Output the (x, y) coordinate of the center of the cell containing the given text.  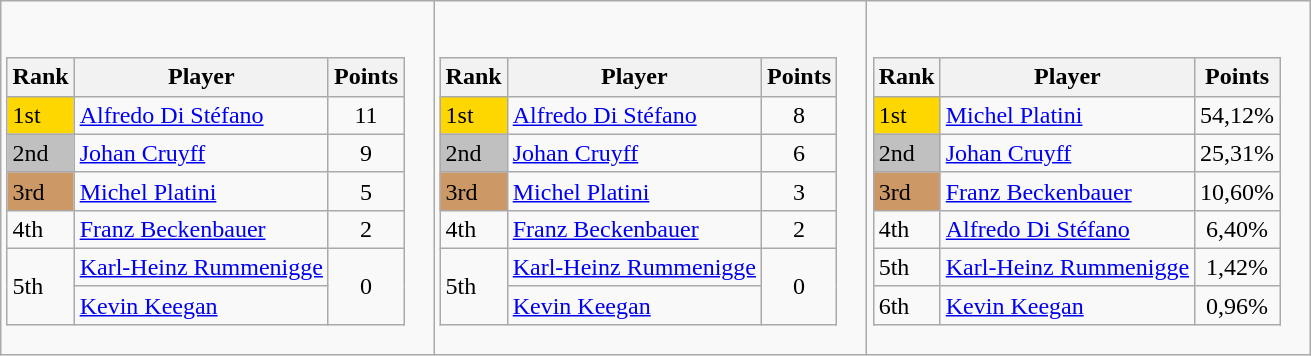
6 (800, 153)
Rank Player Points 1st Alfredo Di Stéfano 11 2nd Johan Cruyff 9 3rd Michel Platini 5 4th Franz Beckenbauer 2 5th Karl-Heinz Rummenigge 0 Kevin Keegan (218, 178)
5 (366, 191)
54,12% (1238, 115)
3 (800, 191)
10,60% (1238, 191)
25,31% (1238, 153)
0,96% (1238, 305)
6th (906, 305)
9 (366, 153)
Rank Player Points 1st Alfredo Di Stéfano 8 2nd Johan Cruyff 6 3rd Michel Platini 3 4th Franz Beckenbauer 2 5th Karl-Heinz Rummenigge 0 Kevin Keegan (650, 178)
11 (366, 115)
8 (800, 115)
6,40% (1238, 229)
1,42% (1238, 267)
